Determine the [X, Y] coordinate at the center of the cell enclosing the given text.  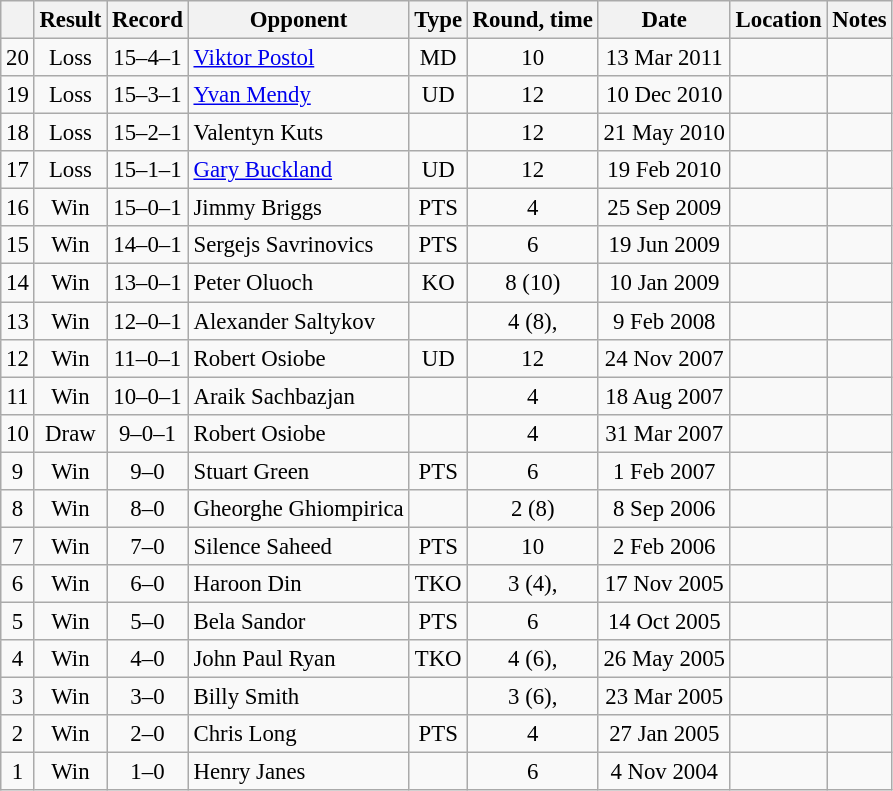
Record [148, 20]
Draw [70, 433]
19 [18, 95]
21 May 2010 [664, 133]
9–0 [148, 471]
25 Sep 2009 [664, 208]
10 Jan 2009 [664, 283]
15–4–1 [148, 58]
1 Feb 2007 [664, 471]
2 (8) [532, 509]
31 Mar 2007 [664, 433]
10 Dec 2010 [664, 95]
Date [664, 20]
3 (4), [532, 584]
Chris Long [298, 734]
2–0 [148, 734]
15–2–1 [148, 133]
4 (8), [532, 321]
6–0 [148, 584]
Silence Saheed [298, 546]
8 (10) [532, 283]
8–0 [148, 509]
Location [778, 20]
Henry Janes [298, 772]
4–0 [148, 659]
1 [18, 772]
Type [438, 20]
15–1–1 [148, 170]
Viktor Postol [298, 58]
Araik Sachbazjan [298, 396]
KO [438, 283]
3 [18, 697]
19 Jun 2009 [664, 245]
2 [18, 734]
24 Nov 2007 [664, 358]
Peter Oluoch [298, 283]
7 [18, 546]
9 Feb 2008 [664, 321]
Round, time [532, 20]
13 Mar 2011 [664, 58]
11–0–1 [148, 358]
7–0 [148, 546]
5 [18, 621]
19 Feb 2010 [664, 170]
Valentyn Kuts [298, 133]
14–0–1 [148, 245]
13 [18, 321]
Gary Buckland [298, 170]
Stuart Green [298, 471]
13–0–1 [148, 283]
Jimmy Briggs [298, 208]
4 Nov 2004 [664, 772]
Opponent [298, 20]
8 [18, 509]
Bela Sandor [298, 621]
9–0–1 [148, 433]
12–0–1 [148, 321]
Result [70, 20]
27 Jan 2005 [664, 734]
John Paul Ryan [298, 659]
5–0 [148, 621]
MD [438, 58]
Billy Smith [298, 697]
18 [18, 133]
Sergejs Savrinovics [298, 245]
14 Oct 2005 [664, 621]
17 Nov 2005 [664, 584]
Alexander Saltykov [298, 321]
14 [18, 283]
9 [18, 471]
15–0–1 [148, 208]
Haroon Din [298, 584]
Notes [860, 20]
11 [18, 396]
18 Aug 2007 [664, 396]
3 (6), [532, 697]
2 Feb 2006 [664, 546]
26 May 2005 [664, 659]
Gheorghe Ghiompirica [298, 509]
3–0 [148, 697]
4 (6), [532, 659]
8 Sep 2006 [664, 509]
17 [18, 170]
Yvan Mendy [298, 95]
20 [18, 58]
16 [18, 208]
23 Mar 2005 [664, 697]
15–3–1 [148, 95]
10–0–1 [148, 396]
15 [18, 245]
1–0 [148, 772]
